Capture the cell that displays the provided text and extract its (X, Y) central coordinate. 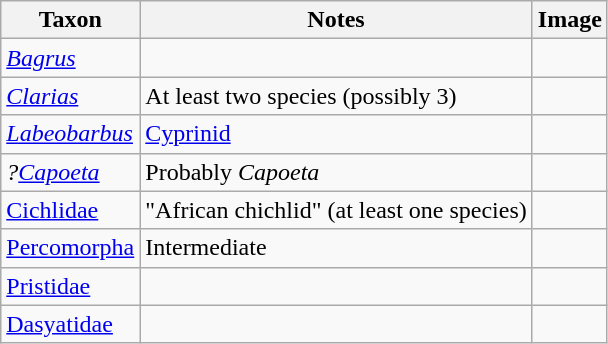
"African chichlid" (at least one species) (336, 210)
Percomorpha (70, 248)
Pristidae (70, 286)
Dasyatidae (70, 324)
Intermediate (336, 248)
Clarias (70, 96)
Cyprinid (336, 134)
Image (570, 20)
?Capoeta (70, 172)
Probably Capoeta (336, 172)
Notes (336, 20)
At least two species (possibly 3) (336, 96)
Cichlidae (70, 210)
Taxon (70, 20)
Bagrus (70, 58)
Labeobarbus (70, 134)
